Find where the given text appears and provide that cell's center as [X, Y] coordinate. 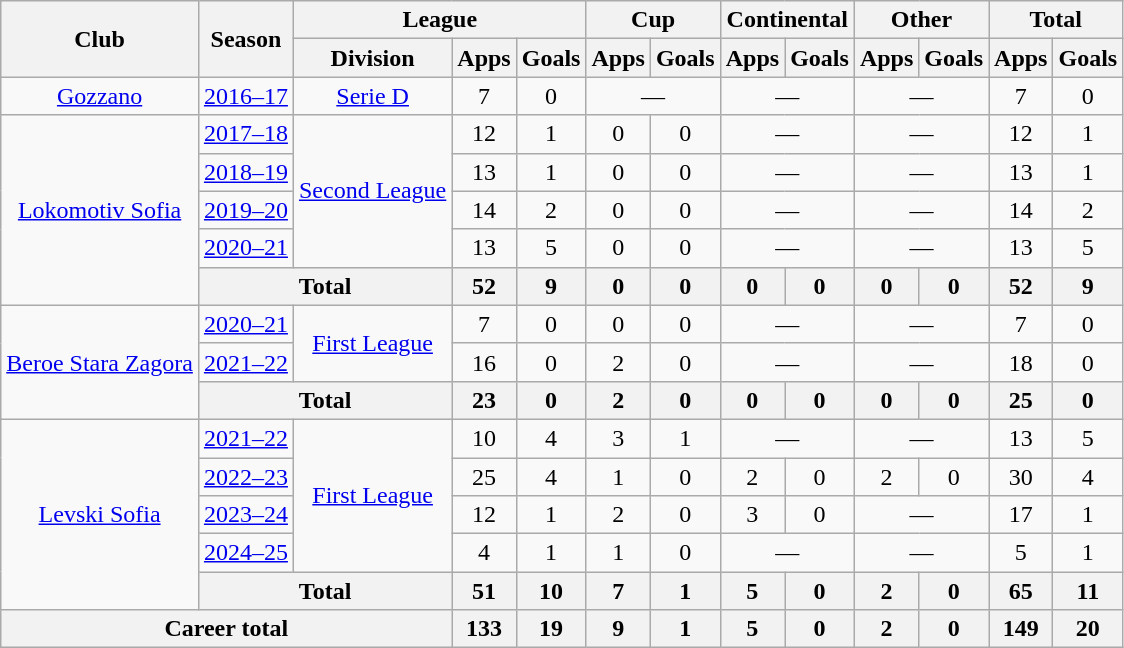
Gozzano [100, 96]
League [440, 20]
Cup [653, 20]
Serie D [372, 96]
Continental [787, 20]
2023–24 [246, 515]
2024–25 [246, 553]
Division [372, 58]
2019–20 [246, 210]
17 [1021, 515]
Other [921, 20]
2018–19 [246, 172]
Season [246, 39]
11 [1088, 591]
51 [484, 591]
23 [484, 400]
149 [1021, 629]
Career total [226, 629]
Second League [372, 191]
20 [1088, 629]
133 [484, 629]
Club [100, 39]
Lokomotiv Sofia [100, 210]
2016–17 [246, 96]
Levski Sofia [100, 514]
19 [551, 629]
2022–23 [246, 477]
18 [1021, 362]
2017–18 [246, 134]
65 [1021, 591]
30 [1021, 477]
Beroe Stara Zagora [100, 362]
16 [484, 362]
